Pinpoint the cell where the given text exists, returning its (x, y) midpoint coordinate. 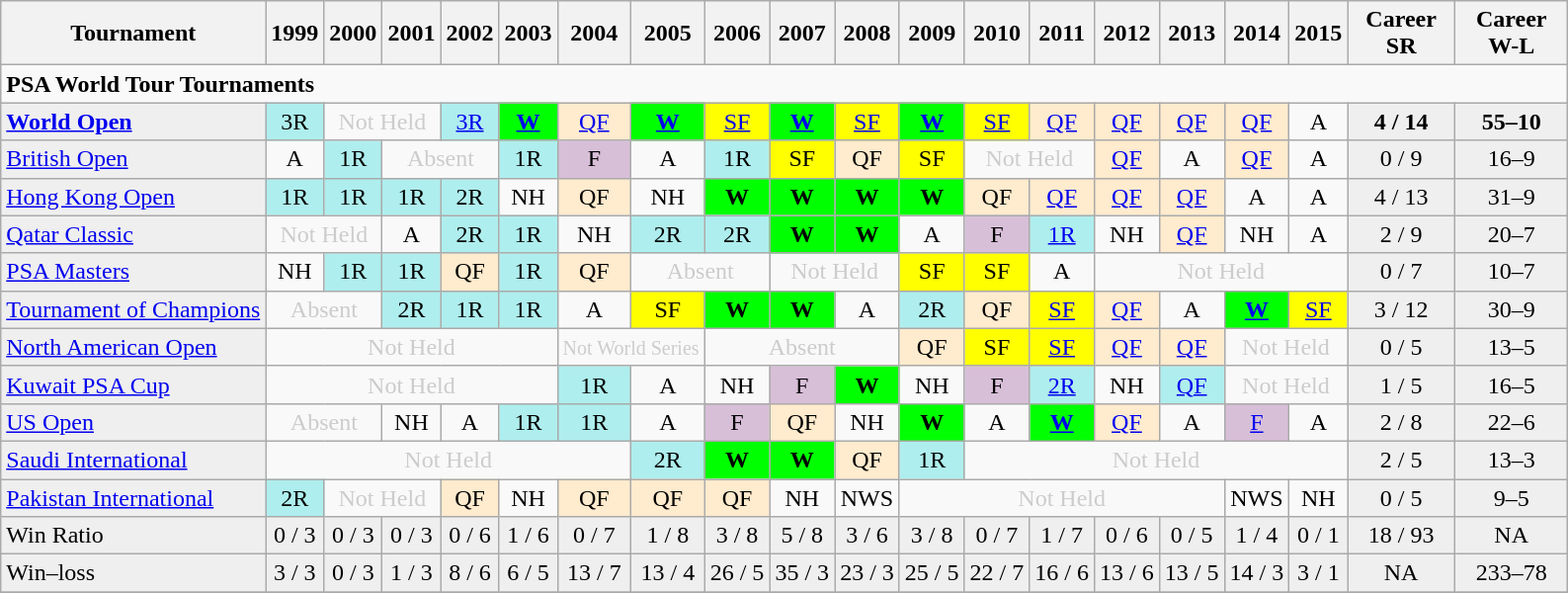
22 / 7 (997, 573)
0 / 9 (1401, 159)
16–5 (1512, 384)
Career W-L (1512, 34)
Pakistan International (133, 497)
20–7 (1512, 234)
2010 (997, 34)
Kuwait PSA Cup (133, 384)
4 / 13 (1401, 197)
0 / 1 (1318, 536)
22–6 (1512, 422)
18 / 93 (1401, 536)
Win Ratio (133, 536)
1 / 4 (1257, 536)
2003 (528, 34)
5 / 8 (802, 536)
30–9 (1512, 309)
Not World Series (630, 347)
Saudi International (133, 460)
2007 (802, 34)
British Open (133, 159)
9–5 (1512, 497)
14 / 3 (1257, 573)
2002 (470, 34)
US Open (133, 422)
2000 (354, 34)
8 / 6 (470, 573)
16–9 (1512, 159)
PSA Masters (133, 272)
2015 (1318, 34)
1999 (294, 34)
1 / 6 (528, 536)
Win–loss (133, 573)
2004 (595, 34)
Hong Kong Open (133, 197)
233–78 (1512, 573)
25 / 5 (932, 573)
10–7 (1512, 272)
13 / 5 (1192, 573)
2006 (737, 34)
2001 (411, 34)
31–9 (1512, 197)
55–10 (1512, 122)
PSA World Tour Tournaments (784, 84)
1 / 5 (1401, 384)
3 / 12 (1401, 309)
16 / 6 (1062, 573)
3 / 6 (867, 536)
World Open (133, 122)
13–3 (1512, 460)
2008 (867, 34)
2011 (1062, 34)
3 / 3 (294, 573)
North American Open (133, 347)
2014 (1257, 34)
35 / 3 (802, 573)
2012 (1127, 34)
3 / 1 (1318, 573)
13 / 6 (1127, 573)
6 / 5 (528, 573)
23 / 3 (867, 573)
2013 (1192, 34)
1 / 7 (1062, 536)
2005 (668, 34)
2 / 8 (1401, 422)
2009 (932, 34)
Tournament (133, 34)
Career SR (1401, 34)
Tournament of Champions (133, 309)
1 / 8 (668, 536)
Qatar Classic (133, 234)
2 / 5 (1401, 460)
13 / 4 (668, 573)
2 / 9 (1401, 234)
1 / 3 (411, 573)
4 / 14 (1401, 122)
26 / 5 (737, 573)
13 / 7 (595, 573)
13–5 (1512, 347)
